From the cell containing the given text, extract its center point as (x, y) coordinate. 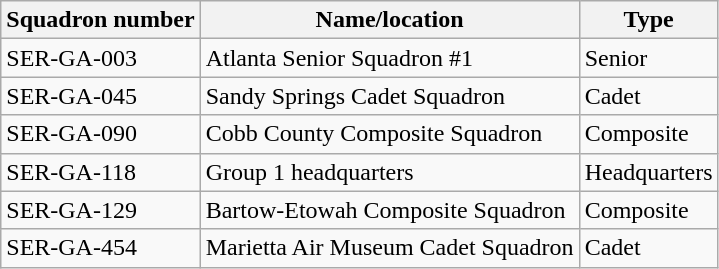
Sandy Springs Cadet Squadron (390, 96)
SER-GA-454 (100, 248)
Cobb County Composite Squadron (390, 134)
Type (648, 20)
SER-GA-003 (100, 58)
Atlanta Senior Squadron #1 (390, 58)
Headquarters (648, 172)
Name/location (390, 20)
SER-GA-045 (100, 96)
SER-GA-118 (100, 172)
Marietta Air Museum Cadet Squadron (390, 248)
Group 1 headquarters (390, 172)
SER-GA-129 (100, 210)
Squadron number (100, 20)
Bartow-Etowah Composite Squadron (390, 210)
Senior (648, 58)
SER-GA-090 (100, 134)
